Return the (X, Y) coordinate for the center point of the cell that contains the specified text.  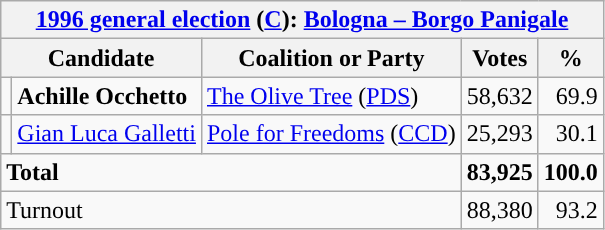
Gian Luca Galletti (107, 134)
Votes (500, 58)
Achille Occhetto (107, 96)
Pole for Freedoms (CCD) (331, 134)
83,925 (500, 172)
25,293 (500, 134)
% (570, 58)
69.9 (570, 96)
30.1 (570, 134)
1996 general election (C): Bologna – Borgo Panigale (302, 20)
Coalition or Party (331, 58)
Total (231, 172)
100.0 (570, 172)
58,632 (500, 96)
Candidate (102, 58)
Turnout (231, 210)
The Olive Tree (PDS) (331, 96)
93.2 (570, 210)
88,380 (500, 210)
